Capture the cell that displays the provided text and extract its (X, Y) central coordinate. 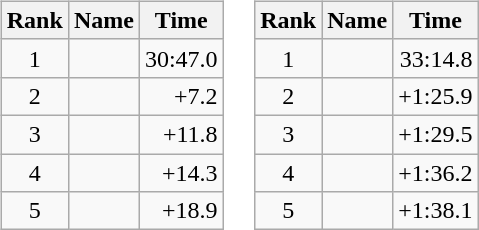
+18.9 (181, 211)
+1:38.1 (436, 211)
30:47.0 (181, 58)
+1:36.2 (436, 173)
+1:29.5 (436, 134)
+7.2 (181, 96)
33:14.8 (436, 58)
+14.3 (181, 173)
+11.8 (181, 134)
+1:25.9 (436, 96)
